Locate the cell with the specified text and output its [X, Y] center coordinate. 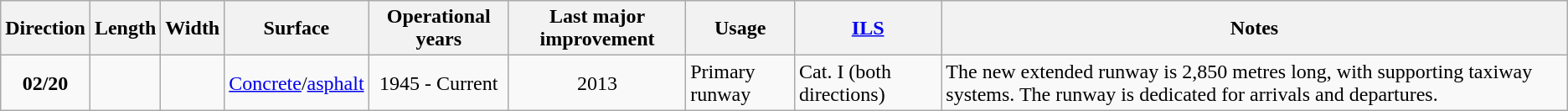
Cat. I (both directions) [868, 82]
The new extended runway is 2,850 metres long, with supporting taxiway systems. The runway is dedicated for arrivals and departures. [1255, 82]
Last major improvement [596, 29]
Notes [1255, 29]
1945 - Current [439, 82]
ILS [868, 29]
Primary runway [740, 82]
Usage [740, 29]
2013 [596, 82]
Width [193, 29]
Length [125, 29]
Operational years [439, 29]
Concrete/asphalt [297, 82]
Surface [297, 29]
Direction [45, 29]
02/20 [45, 82]
